Pinpoint the cell where the given text exists, returning its (X, Y) midpoint coordinate. 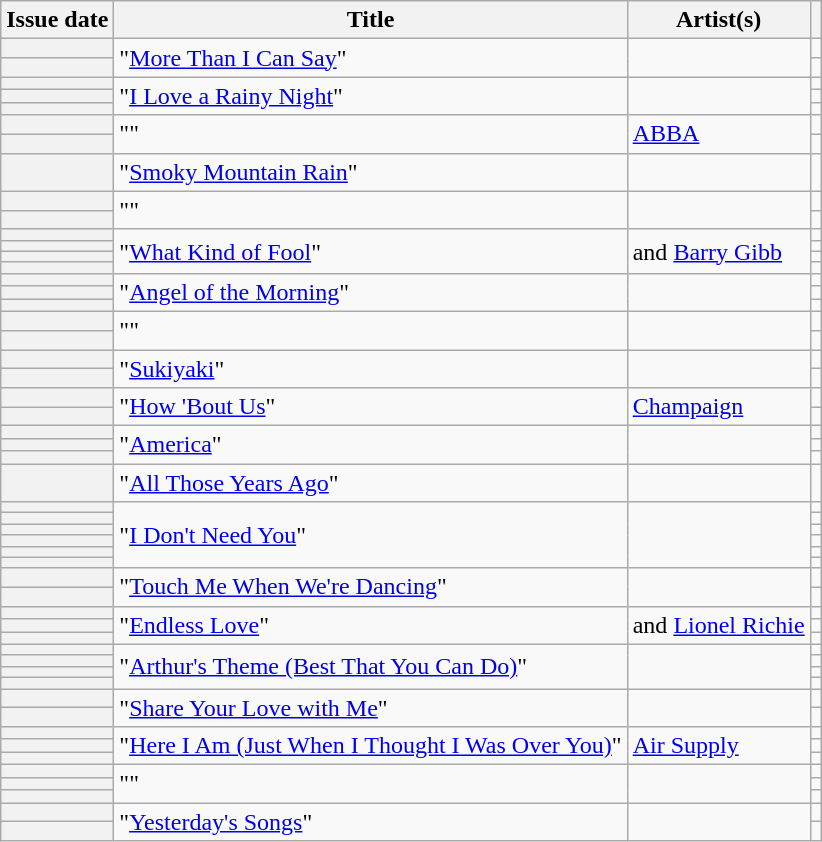
Title (370, 20)
"Sukiyaki" (370, 369)
"Here I Am (Just When I Thought I Was Over You)" (370, 746)
"Arthur's Theme (Best That You Can Do)" (370, 666)
"Endless Love" (370, 625)
"How 'Bout Us" (370, 407)
Issue date (58, 20)
"I Don't Need You" (370, 535)
Champaign (718, 407)
"Touch Me When We're Dancing" (370, 587)
and Barry Gibb (718, 251)
ABBA (718, 134)
"America" (370, 445)
"Smoky Mountain Rain" (370, 172)
"Yesterday's Songs" (370, 822)
Air Supply (718, 746)
"What Kind of Fool" (370, 251)
Artist(s) (718, 20)
"All Those Years Ago" (370, 483)
and Lionel Richie (718, 625)
"Share Your Love with Me" (370, 707)
"Angel of the Morning" (370, 292)
"More Than I Can Say" (370, 58)
"I Love a Rainy Night" (370, 96)
